Provide the (X, Y) coordinate of the cell's center where the given text is located.  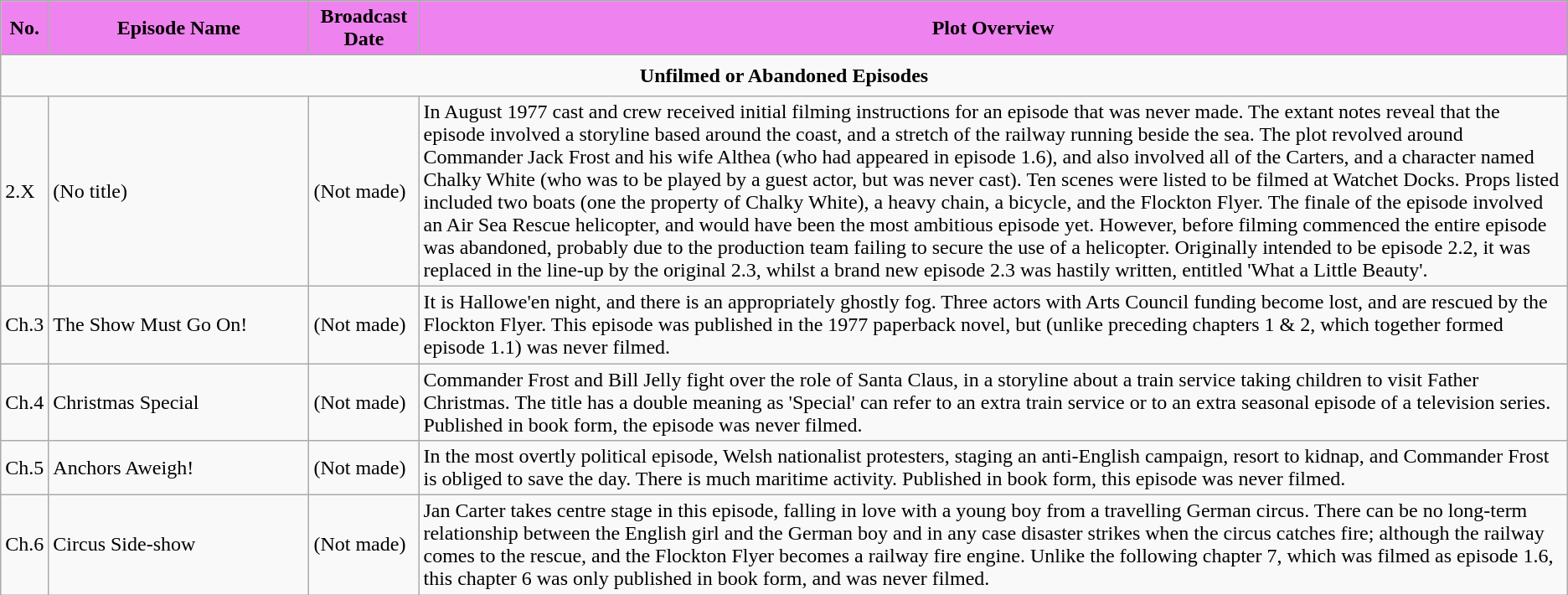
Unfilmed or Abandoned Episodes (784, 75)
Ch.5 (25, 468)
2.X (25, 191)
Circus Side-show (179, 545)
(No title) (179, 191)
Ch.3 (25, 324)
Episode Name (179, 28)
Ch.6 (25, 545)
The Show Must Go On! (179, 324)
Plot Overview (993, 28)
No. (25, 28)
Broadcast Date (364, 28)
Anchors Aweigh! (179, 468)
Ch.4 (25, 402)
Christmas Special (179, 402)
